Capture the cell that displays the provided text and extract its (X, Y) central coordinate. 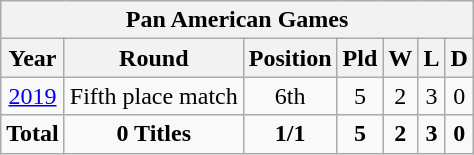
1/1 (290, 134)
Pld (360, 58)
Year (33, 58)
Position (290, 58)
W (400, 58)
Fifth place match (154, 96)
2019 (33, 96)
Pan American Games (238, 20)
L (432, 58)
0 Titles (154, 134)
Round (154, 58)
Total (33, 134)
6th (290, 96)
D (459, 58)
